From the cell containing the given text, extract its center point as [X, Y] coordinate. 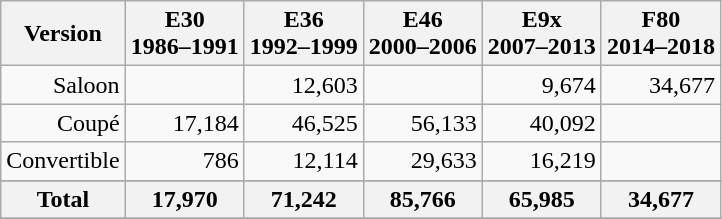
Total [63, 199]
17,970 [184, 199]
12,114 [304, 161]
Version [63, 34]
F802014–2018 [660, 34]
9,674 [542, 85]
E301986–1991 [184, 34]
71,242 [304, 199]
786 [184, 161]
56,133 [422, 123]
12,603 [304, 85]
E462000–2006 [422, 34]
E9x2007–2013 [542, 34]
17,184 [184, 123]
29,633 [422, 161]
Saloon [63, 85]
Convertible [63, 161]
40,092 [542, 123]
E361992–1999 [304, 34]
16,219 [542, 161]
Coupé [63, 123]
65,985 [542, 199]
85,766 [422, 199]
46,525 [304, 123]
